Return [X, Y] of the center of cell containing provided text 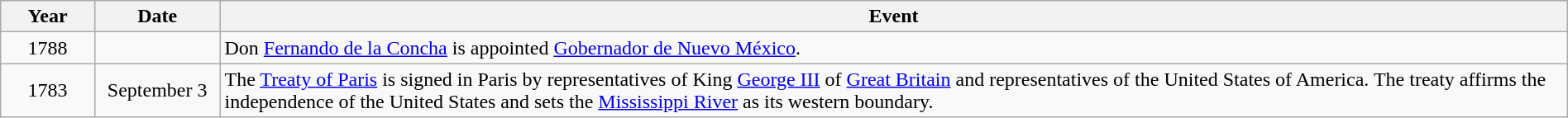
Year [48, 17]
September 3 [157, 91]
Event [893, 17]
1783 [48, 91]
Don Fernando de la Concha is appointed Gobernador de Nuevo México. [893, 48]
1788 [48, 48]
Date [157, 17]
